Search for the cell housing the specified text and yield its [X, Y] center coordinate. 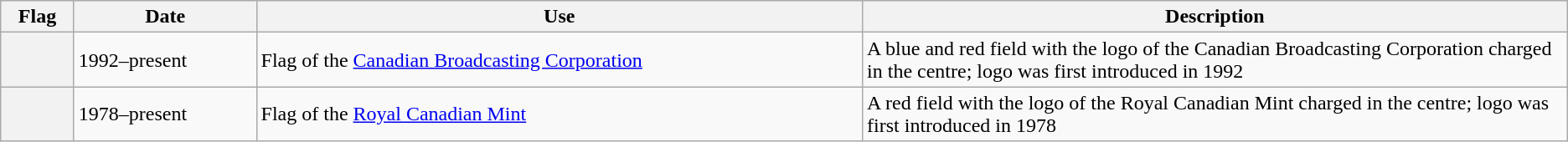
1992–present [165, 60]
Flag [37, 17]
A blue and red field with the logo of the Canadian Broadcasting Corporation charged in the centre; logo was first introduced in 1992 [1215, 60]
Description [1215, 17]
Use [560, 17]
1978–present [165, 114]
Flag of the Royal Canadian Mint [560, 114]
Date [165, 17]
A red field with the logo of the Royal Canadian Mint charged in the centre; logo was first introduced in 1978 [1215, 114]
Flag of the Canadian Broadcasting Corporation [560, 60]
